Output the [x, y] coordinate of the center of the cell containing the given text.  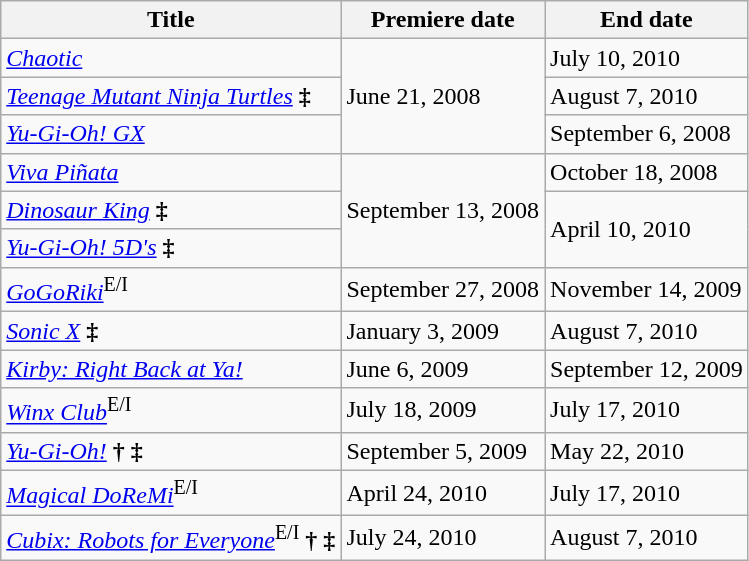
April 10, 2010 [647, 229]
Sonic X ‡ [171, 331]
Chaotic [171, 58]
June 6, 2009 [443, 369]
Title [171, 20]
Yu-Gi-Oh! 5D's ‡ [171, 248]
September 13, 2008 [443, 210]
End date [647, 20]
July 24, 2010 [443, 538]
January 3, 2009 [443, 331]
GoGoRikiE/I [171, 290]
Yu-Gi-Oh! † ‡ [171, 451]
September 27, 2008 [443, 290]
Kirby: Right Back at Ya! [171, 369]
July 18, 2009 [443, 410]
Cubix: Robots for EveryoneE/I † ‡ [171, 538]
November 14, 2009 [647, 290]
September 12, 2009 [647, 369]
October 18, 2008 [647, 172]
Viva Piñata [171, 172]
Winx ClubE/I [171, 410]
April 24, 2010 [443, 492]
Dinosaur King ‡ [171, 210]
Teenage Mutant Ninja Turtles ‡ [171, 96]
Premiere date [443, 20]
May 22, 2010 [647, 451]
September 5, 2009 [443, 451]
Yu-Gi-Oh! GX [171, 134]
June 21, 2008 [443, 96]
July 10, 2010 [647, 58]
September 6, 2008 [647, 134]
Magical DoReMiE/I [171, 492]
